Extract the [X, Y] coordinate from the center of the cell holding the provided text.  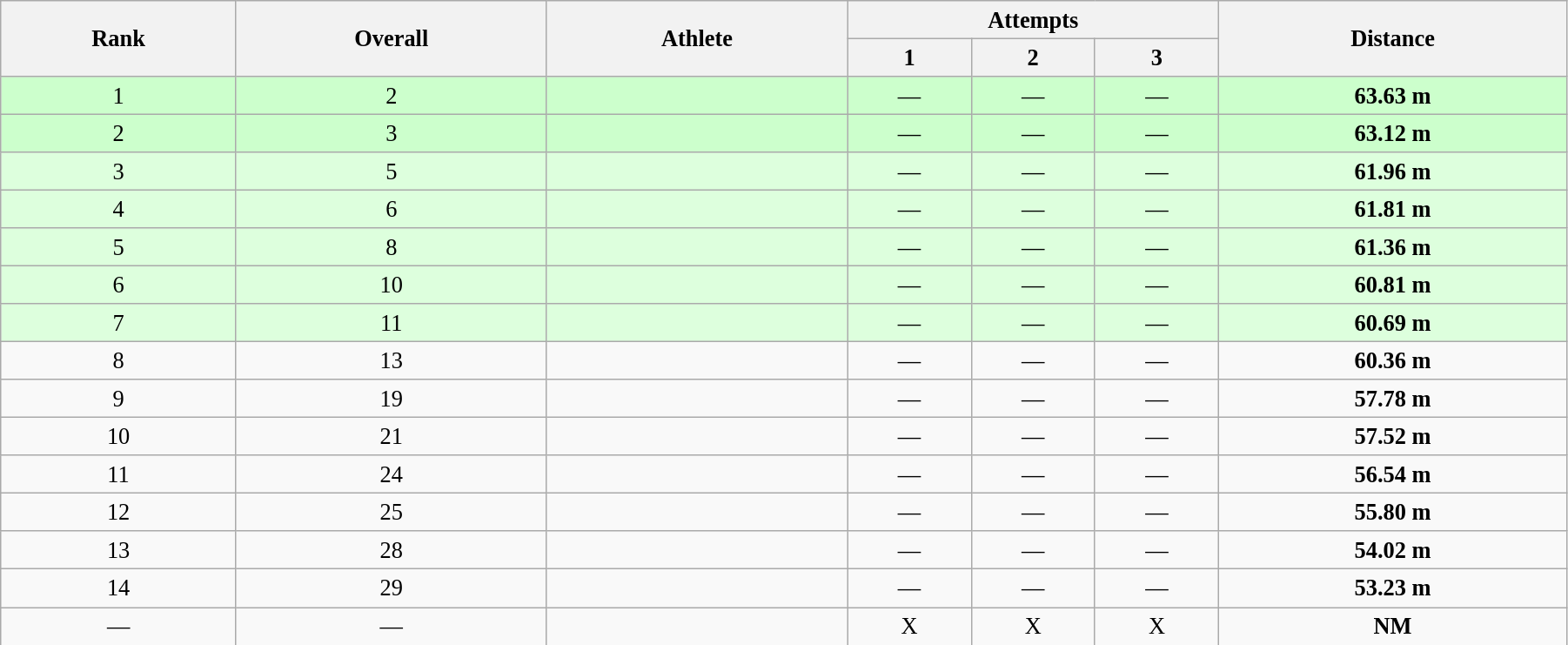
63.63 m [1393, 95]
54.02 m [1393, 550]
19 [392, 399]
12 [118, 512]
60.81 m [1393, 285]
14 [118, 588]
NM [1393, 626]
Athlete [697, 38]
7 [118, 323]
61.81 m [1393, 209]
24 [392, 474]
53.23 m [1393, 588]
63.12 m [1393, 133]
60.36 m [1393, 360]
55.80 m [1393, 512]
61.36 m [1393, 247]
25 [392, 512]
57.78 m [1393, 399]
Rank [118, 38]
56.54 m [1393, 474]
Attempts [1034, 19]
Distance [1393, 38]
61.96 m [1393, 171]
57.52 m [1393, 436]
Overall [392, 38]
29 [392, 588]
60.69 m [1393, 323]
9 [118, 399]
21 [392, 436]
28 [392, 550]
4 [118, 209]
